Locate the cell with the specified text and output its (x, y) center coordinate. 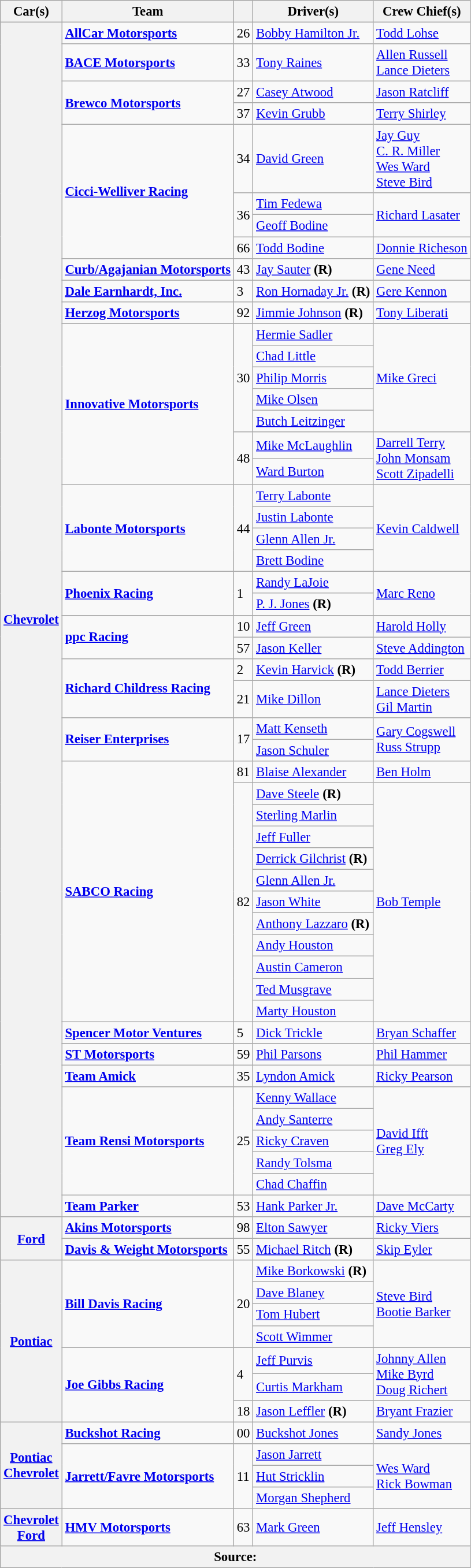
Jeff Hensley (422, 1527)
ST Motorsports (148, 1054)
Team (148, 12)
Andy Houston (313, 945)
59 (243, 1054)
Derrick Gilchrist (R) (313, 859)
Mike Dillon (313, 699)
18 (243, 1411)
Ricky Viers (422, 1228)
82 (243, 902)
Butch Leitzinger (313, 421)
Matt Kenseth (313, 729)
Allen Russell Lance Dieters (422, 62)
34 (243, 159)
Buckshot Racing (148, 1433)
26 (243, 33)
Morgan Shepherd (313, 1498)
Steve Addington (422, 648)
1 (243, 594)
Gene Need (422, 269)
43 (243, 269)
Sandy Jones (422, 1433)
Ted Musgrave (313, 989)
Jason Jarrett (313, 1455)
4 (243, 1374)
Dave Blaney (313, 1293)
35 (243, 1076)
Blaise Alexander (313, 772)
Todd Lohse (422, 33)
Jason Leffler (R) (313, 1411)
Ford (31, 1238)
Ward Burton (313, 472)
Gere Kennon (422, 291)
66 (243, 248)
20 (243, 1303)
Kevin Grubb (313, 114)
30 (243, 378)
Jay Guy C. R. Miller Wes Ward Steve Bird (422, 159)
Team Rensi Motorsports (148, 1141)
63 (243, 1527)
Philip Morris (313, 378)
Jason Schuler (313, 750)
Curb/Agajanian Motorsports (148, 269)
81 (243, 772)
Dale Earnhardt, Inc. (148, 291)
Tom Hubert (313, 1315)
Michael Ritch (R) (313, 1250)
55 (243, 1250)
HMV Motorsports (148, 1527)
Johnny Allen Mike Byrd Doug Richert (422, 1374)
57 (243, 648)
Chad Chaffin (313, 1185)
Akins Motorsports (148, 1228)
Justin Labonte (313, 517)
BACE Motorsports (148, 62)
37 (243, 114)
Brewco Motorsports (148, 103)
21 (243, 699)
PontiacChevrolet (31, 1465)
Kenny Wallace (313, 1098)
Jimmie Johnson (R) (313, 312)
Phil Hammer (422, 1054)
Car(s) (31, 12)
3 (243, 291)
Davis & Weight Motorsports (148, 1250)
Labonte Motorsports (148, 528)
Ron Hornaday Jr. (R) (313, 291)
Marty Houston (313, 1011)
Darrell Terry John Monsam Scott Zipadelli (422, 459)
Ben Holm (422, 772)
Bryan Schaffer (422, 1033)
Scott Wimmer (313, 1336)
Tim Fedewa (313, 204)
Hank Parker Jr. (313, 1206)
Anthony Lazzaro (R) (313, 924)
Joe Gibbs Racing (148, 1385)
Bob Temple (422, 902)
11 (243, 1476)
Lance Dieters Gil Martin (422, 699)
Crew Chief(s) (422, 12)
Dave McCarty (422, 1206)
Team Amick (148, 1076)
Hermie Sadler (313, 334)
25 (243, 1141)
Curtis Markham (313, 1387)
Jason Ratcliff (422, 92)
17 (243, 739)
5 (243, 1033)
Wes Ward Rick Bowman (422, 1476)
Hut Stricklin (313, 1476)
Harold Holly (422, 626)
Jason Keller (313, 648)
Mark Green (313, 1527)
Buckshot Jones (313, 1433)
Chevrolet (31, 620)
Andy Santerre (313, 1119)
2 (243, 669)
Source: (236, 1557)
Bill Davis Racing (148, 1303)
Dave Steele (R) (313, 794)
Elton Sawyer (313, 1228)
Kevin Harvick (R) (313, 669)
Jeff Fuller (313, 837)
ppc Racing (148, 636)
Tony Liberati (422, 312)
Pontiac (31, 1341)
Mike McLaughlin (313, 445)
Jason White (313, 902)
Herzog Motorsports (148, 312)
Phil Parsons (313, 1054)
44 (243, 528)
Gary Cogswell Russ Strupp (422, 739)
Jay Sauter (R) (313, 269)
David Green (313, 159)
Todd Berrier (422, 669)
Innovative Motorsports (148, 404)
Phoenix Racing (148, 594)
Ricky Craven (313, 1141)
Richard Childress Racing (148, 688)
Terry Shirley (422, 114)
AllCar Motorsports (148, 33)
33 (243, 62)
Chad Little (313, 356)
Geoff Bodine (313, 226)
Sterling Marlin (313, 815)
Mike Olsen (313, 400)
Cicci-Welliver Racing (148, 192)
Steve Bird Bootie Barker (422, 1303)
Kevin Caldwell (422, 528)
Lyndon Amick (313, 1076)
98 (243, 1228)
92 (243, 312)
Bryant Frazier (422, 1411)
Terry Labonte (313, 496)
Richard Lasater (422, 215)
10 (243, 626)
Spencer Motor Ventures (148, 1033)
Mike Borkowski (R) (313, 1271)
Randy LaJoie (313, 583)
Austin Cameron (313, 967)
P. J. Jones (R) (313, 605)
Jeff Purvis (313, 1361)
Ricky Pearson (422, 1076)
00 (243, 1433)
Jeff Green (313, 626)
Mike Greci (422, 378)
Randy Tolsma (313, 1163)
ChevroletFord (31, 1527)
Casey Atwood (313, 92)
36 (243, 215)
Reiser Enterprises (148, 739)
53 (243, 1206)
Marc Reno (422, 594)
Jarrett/Favre Motorsports (148, 1476)
Donnie Richeson (422, 248)
David Ifft Greg Ely (422, 1141)
27 (243, 92)
SABCO Racing (148, 892)
48 (243, 459)
Team Parker (148, 1206)
Bobby Hamilton Jr. (313, 33)
Dick Trickle (313, 1033)
Driver(s) (313, 12)
Skip Eyler (422, 1250)
Brett Bodine (313, 561)
Tony Raines (313, 62)
Todd Bodine (313, 248)
